Pinpoint the cell where the given text exists, returning its [x, y] midpoint coordinate. 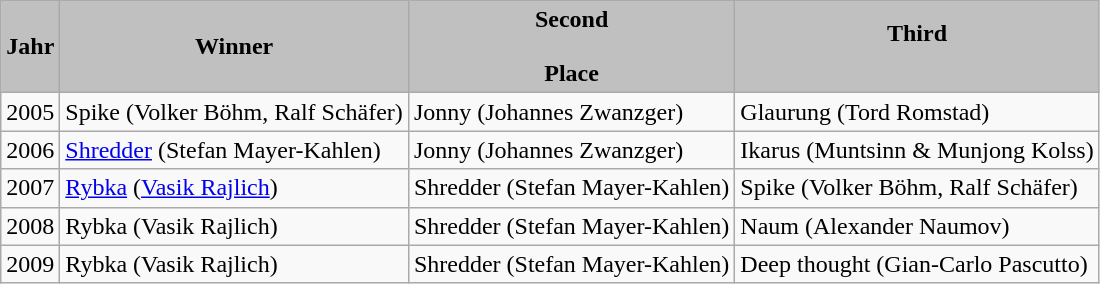
Third [917, 47]
Second Place [571, 47]
2009 [30, 264]
Winner [234, 47]
2005 [30, 112]
Naum (Alexander Naumov) [917, 226]
Ikarus (Muntsinn & Munjong Kolss) [917, 150]
2007 [30, 188]
2008 [30, 226]
2006 [30, 150]
Deep thought (Gian-Carlo Pascutto) [917, 264]
Glaurung (Tord Romstad) [917, 112]
Jahr [30, 47]
